Locate the cell with the specified text and output its [x, y] center coordinate. 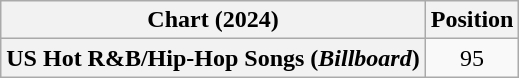
Chart (2024) [213, 20]
US Hot R&B/Hip-Hop Songs (Billboard) [213, 58]
95 [472, 58]
Position [472, 20]
